Provide the (x, y) coordinate of the cell's center where the given text is located.  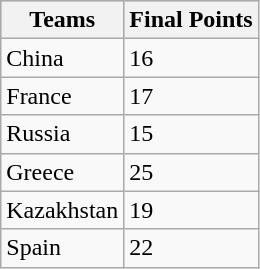
17 (191, 96)
25 (191, 172)
19 (191, 210)
Greece (62, 172)
16 (191, 58)
Kazakhstan (62, 210)
Final Points (191, 20)
Russia (62, 134)
Spain (62, 248)
15 (191, 134)
China (62, 58)
22 (191, 248)
Teams (62, 20)
France (62, 96)
